Provide the (X, Y) coordinate of the cell's center where the given text is located.  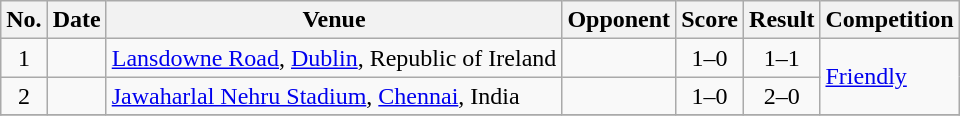
2 (24, 96)
1–1 (782, 58)
Venue (334, 20)
Result (782, 20)
Score (710, 20)
1 (24, 58)
No. (24, 20)
Friendly (890, 77)
Competition (890, 20)
Jawaharlal Nehru Stadium, Chennai, India (334, 96)
Lansdowne Road, Dublin, Republic of Ireland (334, 58)
Opponent (619, 20)
2–0 (782, 96)
Date (76, 20)
